Return (x, y) of the center of cell containing provided text 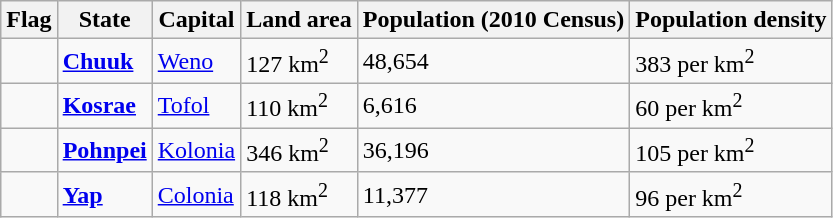
6,616 (493, 106)
60 per km2 (731, 106)
127 km2 (300, 62)
Flag (29, 20)
Pohnpei (104, 150)
48,654 (493, 62)
105 per km2 (731, 150)
11,377 (493, 194)
Land area (300, 20)
36,196 (493, 150)
383 per km2 (731, 62)
Population density (731, 20)
96 per km2 (731, 194)
Capital (196, 20)
State (104, 20)
Colonia (196, 194)
Chuuk (104, 62)
Kosrae (104, 106)
Weno (196, 62)
346 km2 (300, 150)
Population (2010 Census) (493, 20)
110 km2 (300, 106)
Yap (104, 194)
Tofol (196, 106)
118 km2 (300, 194)
Kolonia (196, 150)
